Capture the cell that displays the provided text and extract its [x, y] central coordinate. 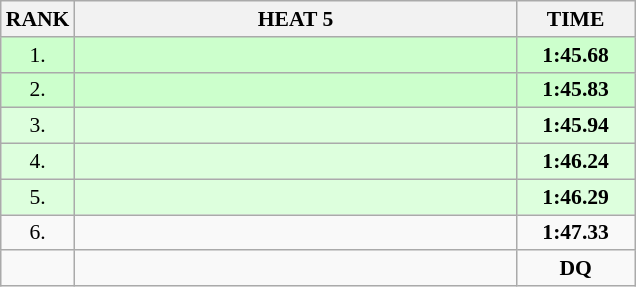
DQ [576, 269]
1:47.33 [576, 233]
HEAT 5 [295, 19]
1:45.68 [576, 55]
1:45.94 [576, 126]
5. [38, 197]
RANK [38, 19]
1. [38, 55]
2. [38, 90]
4. [38, 162]
6. [38, 233]
3. [38, 126]
1:45.83 [576, 90]
1:46.24 [576, 162]
1:46.29 [576, 197]
TIME [576, 19]
